Detect which cell encompasses the target text, then output its (X, Y) center coordinate. 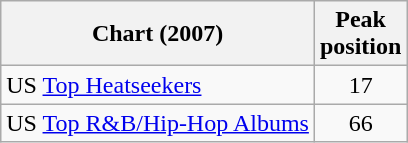
Chart (2007) (158, 34)
17 (360, 85)
US Top Heatseekers (158, 85)
Peakposition (360, 34)
66 (360, 123)
US Top R&B/Hip-Hop Albums (158, 123)
